Pinpoint the cell where the given text exists, returning its (X, Y) midpoint coordinate. 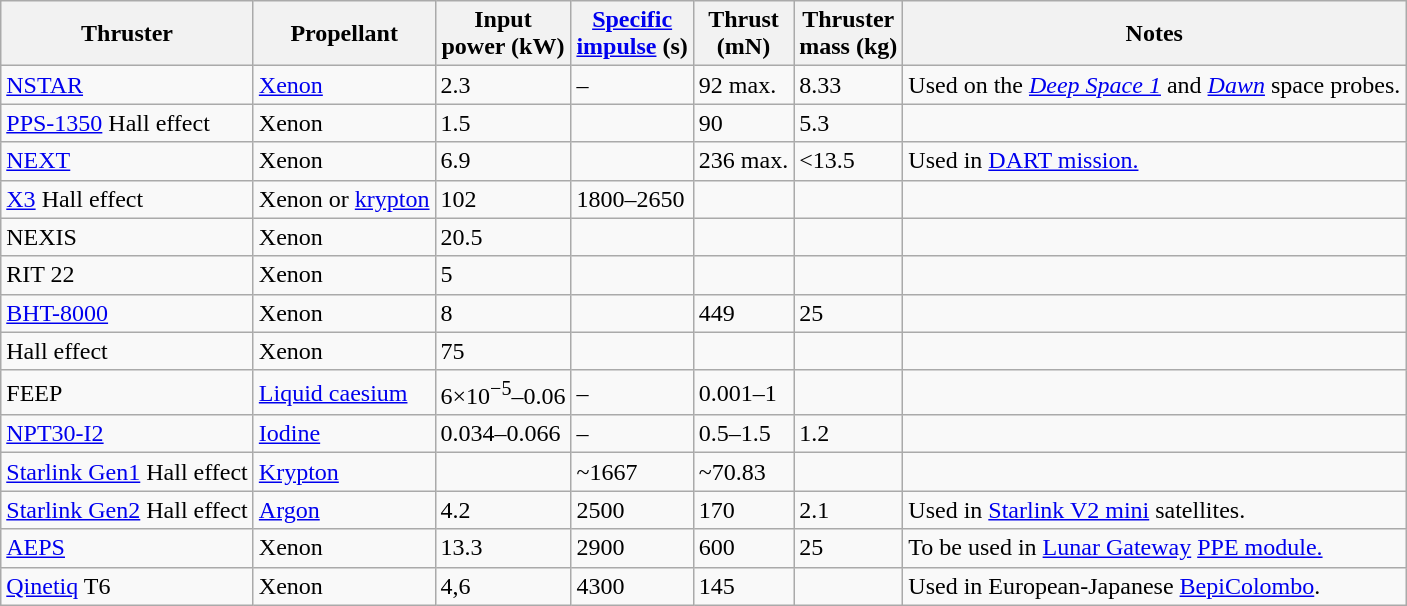
Thrust (mN) (743, 34)
0.5–1.5 (743, 434)
2.3 (503, 85)
PPS-1350 Hall effect (128, 123)
2.1 (848, 510)
X3 Hall effect (128, 199)
5.3 (848, 123)
~1667 (632, 472)
75 (503, 351)
RIT 22 (128, 275)
20.5 (503, 237)
1800–2650 (632, 199)
Used in European-Japanese BepiColombo. (1154, 586)
Propellant (344, 34)
NEXIS (128, 237)
Thruster mass (kg) (848, 34)
Thruster (128, 34)
NSTAR (128, 85)
Iodine (344, 434)
92 max. (743, 85)
NPT30-I2 (128, 434)
Input power (kW) (503, 34)
2900 (632, 548)
90 (743, 123)
8.33 (848, 85)
Specific impulse (s) (632, 34)
600 (743, 548)
Starlink Gen1 Hall effect (128, 472)
Used on the Deep Space 1 and Dawn space probes. (1154, 85)
5 (503, 275)
1.5 (503, 123)
Xenon or krypton (344, 199)
Used in DART mission. (1154, 161)
Notes (1154, 34)
Argon (344, 510)
To be used in Lunar Gateway PPE module. (1154, 548)
AEPS (128, 548)
170 (743, 510)
145 (743, 586)
BHT-8000 (128, 313)
Qinetiq T6 (128, 586)
4,6 (503, 586)
102 (503, 199)
Hall effect (128, 351)
236 max. (743, 161)
Liquid caesium (344, 392)
FEEP (128, 392)
449 (743, 313)
Used in Starlink V2 mini satellites. (1154, 510)
4.2 (503, 510)
0.001–1 (743, 392)
NEXT (128, 161)
0.034–0.066 (503, 434)
6.9 (503, 161)
13.3 (503, 548)
4300 (632, 586)
~70.83 (743, 472)
1.2 (848, 434)
6×10−5–0.06 (503, 392)
<13.5 (848, 161)
2500 (632, 510)
Krypton (344, 472)
8 (503, 313)
Starlink Gen2 Hall effect (128, 510)
